For the text-containing cell, return its midpoint in (x, y) coordinate format. 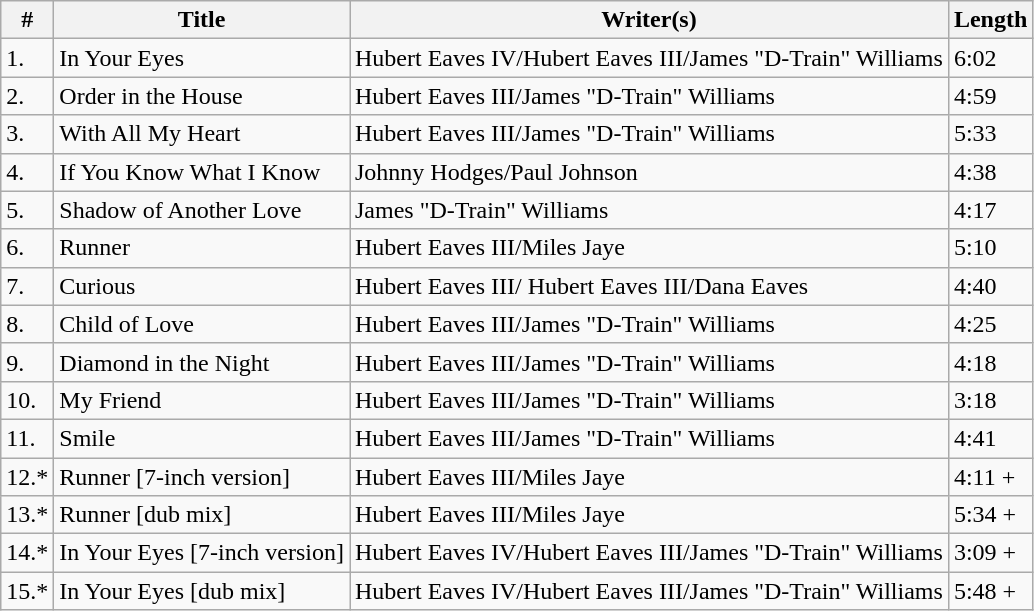
5:34 + (990, 515)
Order in the House (202, 96)
5. (28, 210)
# (28, 20)
Writer(s) (650, 20)
Curious (202, 286)
12.* (28, 477)
In Your Eyes [dub mix] (202, 591)
4:41 (990, 438)
4:18 (990, 362)
My Friend (202, 400)
Johnny Hodges/Paul Johnson (650, 172)
9. (28, 362)
4:40 (990, 286)
10. (28, 400)
Diamond in the Night (202, 362)
3:18 (990, 400)
Runner [7-inch version] (202, 477)
Hubert Eaves III/ Hubert Eaves III/Dana Eaves (650, 286)
4:11 + (990, 477)
6:02 (990, 58)
2. (28, 96)
4. (28, 172)
3:09 + (990, 553)
4:38 (990, 172)
1. (28, 58)
3. (28, 134)
4:25 (990, 324)
Runner (202, 248)
Shadow of Another Love (202, 210)
14.* (28, 553)
4:59 (990, 96)
Runner [dub mix] (202, 515)
Smile (202, 438)
Length (990, 20)
8. (28, 324)
James "D-Train" Williams (650, 210)
Title (202, 20)
15.* (28, 591)
13.* (28, 515)
In Your Eyes (202, 58)
7. (28, 286)
5:48 + (990, 591)
If You Know What I Know (202, 172)
6. (28, 248)
4:17 (990, 210)
11. (28, 438)
In Your Eyes [7-inch version] (202, 553)
5:33 (990, 134)
5:10 (990, 248)
Child of Love (202, 324)
With All My Heart (202, 134)
